Return [X, Y] of the center of cell containing provided text 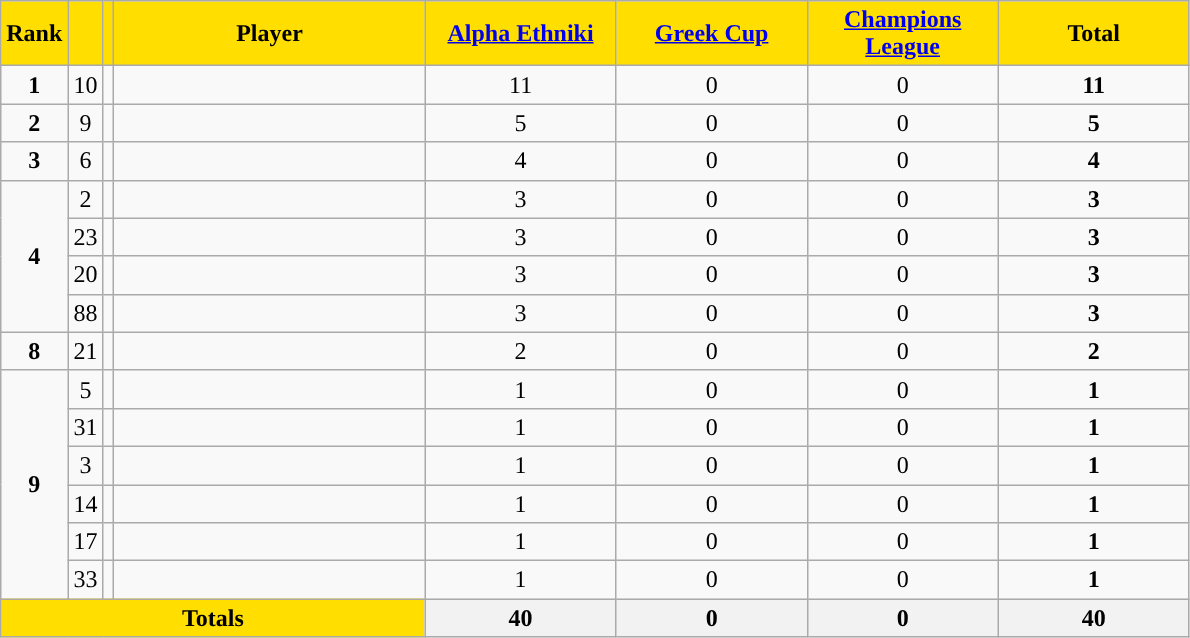
Rank [34, 34]
6 [86, 161]
Greek Cup [712, 34]
88 [86, 313]
23 [86, 237]
33 [86, 580]
Player [270, 34]
Champions League [902, 34]
8 [34, 351]
10 [86, 85]
17 [86, 542]
21 [86, 351]
31 [86, 427]
Totals [213, 618]
20 [86, 275]
14 [86, 503]
Alpha Ethniki [520, 34]
Total [1094, 34]
